Provide the [X, Y] coordinate of the cell's center where the given text is located.  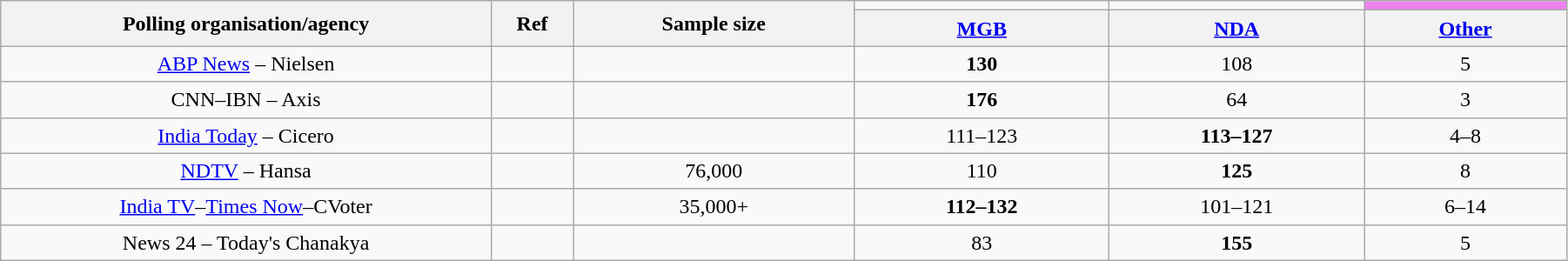
155 [1237, 242]
108 [1237, 64]
130 [982, 64]
NDTV – Hansa [246, 171]
76,000 [714, 171]
4–8 [1465, 136]
8 [1465, 171]
112–132 [982, 207]
CNN–IBN – Axis [246, 99]
Other [1465, 28]
Sample size [714, 23]
NDA [1237, 28]
ABP News – Nielsen [246, 64]
Polling organisation/agency [246, 23]
176 [982, 99]
India TV–Times Now–CVoter [246, 207]
3 [1465, 99]
110 [982, 171]
Ref [532, 23]
111–123 [982, 136]
News 24 – Today's Chanakya [246, 242]
101–121 [1237, 207]
113–127 [1237, 136]
83 [982, 242]
6–14 [1465, 207]
35,000+ [714, 207]
64 [1237, 99]
125 [1237, 171]
India Today – Cicero [246, 136]
MGB [982, 28]
